Search for the cell housing the specified text and yield its (X, Y) center coordinate. 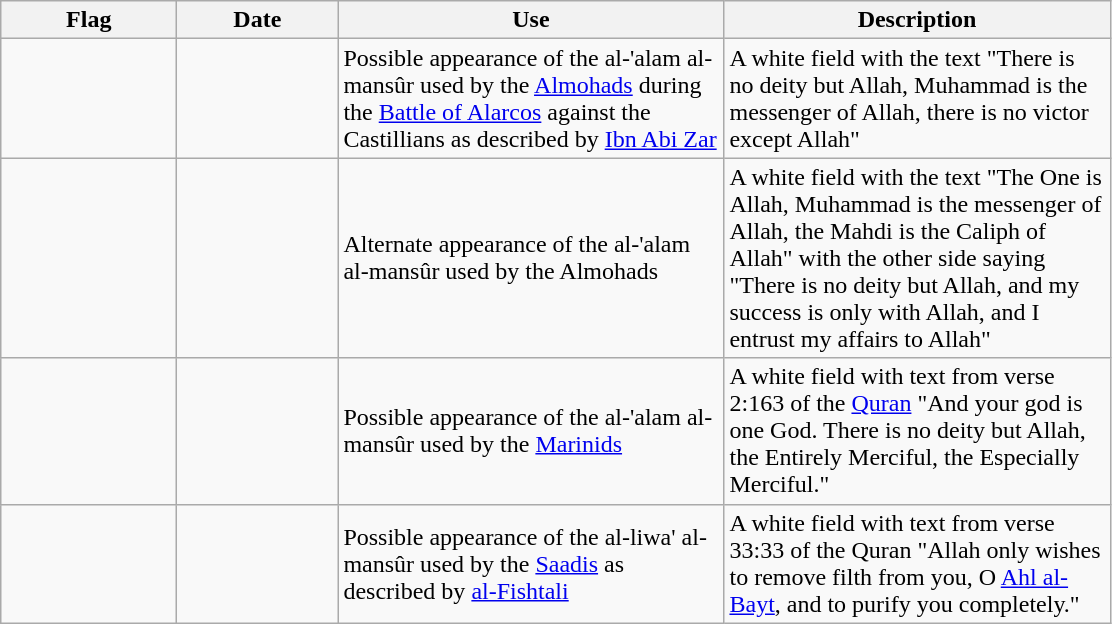
Use (531, 20)
Flag (89, 20)
Possible appearance of the al-'alam al-mansûr used by the Almohads during the Battle of Alarcos against the Castillians as described by Ibn Abi Zar (531, 98)
Possible appearance of the al-liwa' al-mansûr used by the Saadis as described by al-Fishtali (531, 564)
Possible appearance of the al-'alam al-mansûr used by the Marinids (531, 431)
Alternate appearance of the al-'alam al-mansûr used by the Almohads (531, 258)
Date (258, 20)
A white field with the text "There is no deity but Allah, Muhammad is the messenger of Allah, there is no victor except Allah" (917, 98)
A white field with text from verse 33:33 of the Quran "Allah only wishes to remove filth from you, O Ahl al-Bayt, and to purify you completely." (917, 564)
Description (917, 20)
